From the cell containing the given text, extract its center point as [x, y] coordinate. 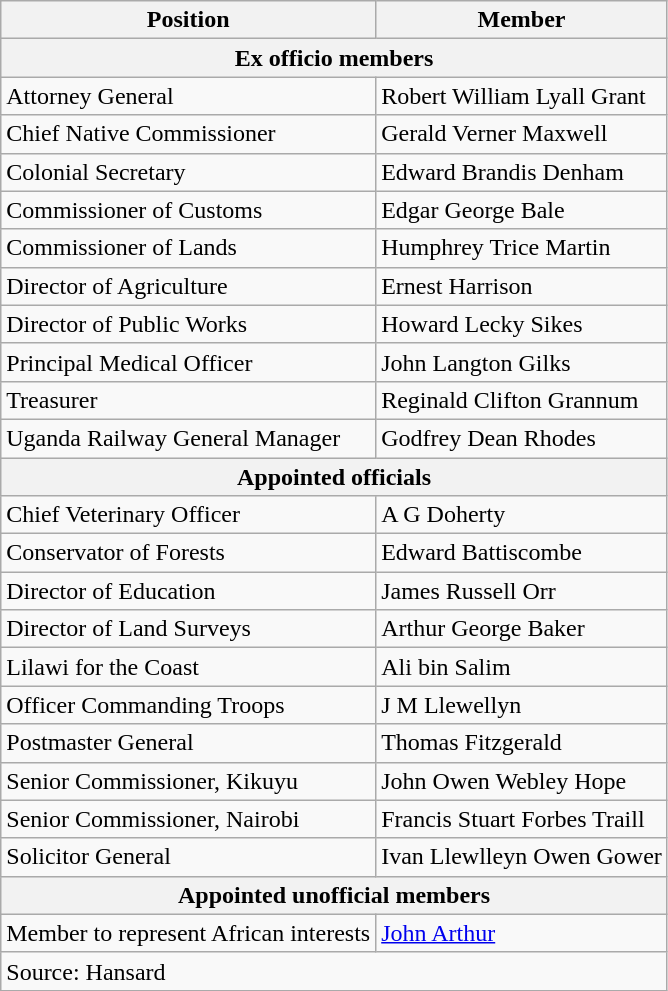
Member [522, 20]
J M Llewellyn [522, 705]
Principal Medical Officer [188, 362]
Senior Commissioner, Nairobi [188, 819]
Uganda Railway General Manager [188, 438]
Ivan Llewlleyn Owen Gower [522, 857]
Solicitor General [188, 857]
Senior Commissioner, Kikuyu [188, 781]
John Owen Webley Hope [522, 781]
Ali bin Salim [522, 667]
Chief Veterinary Officer [188, 515]
James Russell Orr [522, 591]
Colonial Secretary [188, 172]
Godfrey Dean Rhodes [522, 438]
Thomas Fitzgerald [522, 743]
Director of Agriculture [188, 286]
Chief Native Commissioner [188, 134]
Postmaster General [188, 743]
Lilawi for the Coast [188, 667]
Director of Education [188, 591]
Commissioner of Lands [188, 248]
Position [188, 20]
A G Doherty [522, 515]
Humphrey Trice Martin [522, 248]
Commissioner of Customs [188, 210]
Gerald Verner Maxwell [522, 134]
Edward Brandis Denham [522, 172]
Arthur George Baker [522, 629]
Officer Commanding Troops [188, 705]
Director of Land Surveys [188, 629]
Ernest Harrison [522, 286]
Ex officio members [334, 58]
Robert William Lyall Grant [522, 96]
Francis Stuart Forbes Traill [522, 819]
John Arthur [522, 933]
Howard Lecky Sikes [522, 324]
Director of Public Works [188, 324]
Edward Battiscombe [522, 553]
Treasurer [188, 400]
Member to represent African interests [188, 933]
Attorney General [188, 96]
Conservator of Forests [188, 553]
Source: Hansard [334, 971]
Appointed unofficial members [334, 895]
Edgar George Bale [522, 210]
John Langton Gilks [522, 362]
Appointed officials [334, 477]
Reginald Clifton Grannum [522, 400]
